Capture the cell that displays the provided text and extract its [X, Y] central coordinate. 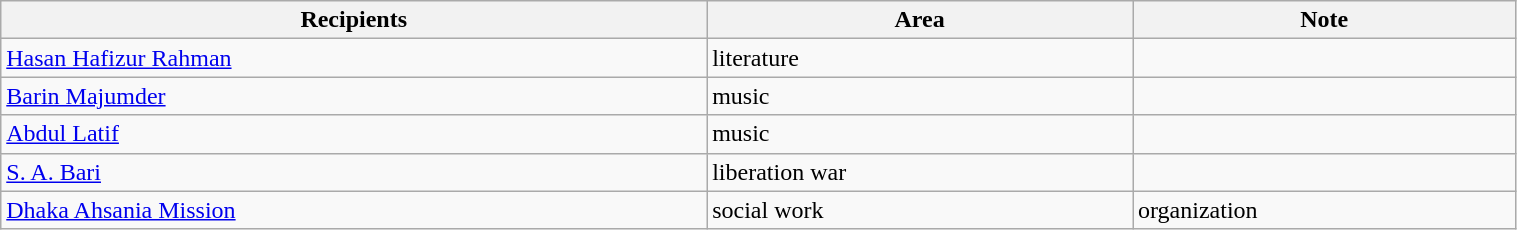
Barin Majumder [354, 96]
Area [920, 20]
Abdul Latif [354, 134]
literature [920, 58]
organization [1324, 210]
liberation war [920, 172]
Dhaka Ahsania Mission [354, 210]
Note [1324, 20]
S. A. Bari [354, 172]
Hasan Hafizur Rahman [354, 58]
Recipients [354, 20]
social work [920, 210]
